Return (x, y) of the center of cell containing provided text 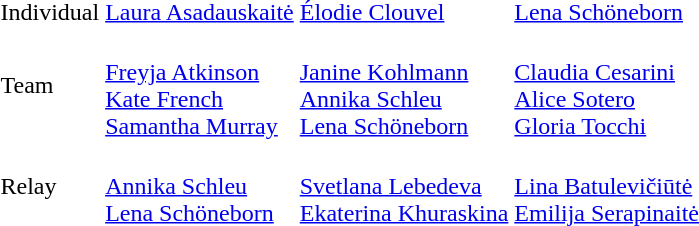
Janine KohlmannAnnika SchleuLena Schöneborn (404, 86)
Freyja AtkinsonKate FrenchSamantha Murray (200, 86)
